Provide the (x, y) coordinate of the cell's center where the given text is located.  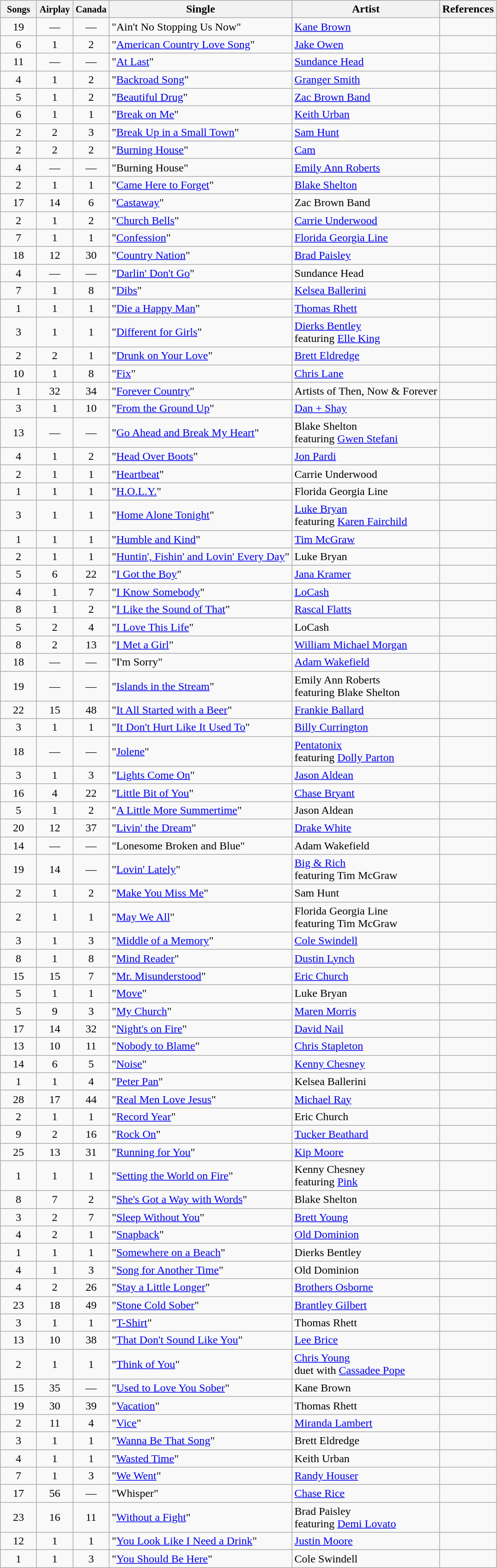
Emily Ann Robertsfeaturing Blake Shelton (366, 686)
"Ain't No Stopping Us Now" (200, 27)
"Backroad Song" (200, 79)
"You Should Be Here" (200, 1559)
48 (91, 710)
Dan + Shay (366, 409)
"H.O.L.Y." (200, 491)
Justin Moore (366, 1541)
"Sleep Without You" (200, 1217)
Lee Brice (366, 1340)
"She's Got a Way with Words" (200, 1200)
Dierks Bentley (366, 1252)
"I Met a Girl" (200, 645)
"Mind Reader" (200, 958)
"I Know Somebody" (200, 592)
Artists of Then, Now & Forever (366, 391)
"I Got the Boy" (200, 574)
Kenny Chesneyfeaturing Pink (366, 1176)
Maren Morris (366, 1011)
Airplay (55, 9)
"Head Over Boots" (200, 456)
"I Like the Sound of That" (200, 610)
William Michael Morgan (366, 645)
Kip Moore (366, 1152)
"Humble and Kind" (200, 539)
"Without a Fight" (200, 1518)
"Stone Cold Sober" (200, 1305)
Michael Ray (366, 1099)
Frankie Ballard (366, 710)
Brett Young (366, 1217)
Rascal Flatts (366, 610)
Blake Sheltonfeaturing Gwen Stefani (366, 433)
Brad Paisley (366, 256)
Jana Kramer (366, 574)
Tucker Beathard (366, 1134)
Pentatonixfeaturing Dolly Parton (366, 751)
"Dibs" (200, 291)
"That Don't Sound Like You" (200, 1340)
"Whisper" (200, 1494)
Cam (366, 150)
"Vice" (200, 1423)
"Think of You" (200, 1364)
Brantley Gilbert (366, 1305)
"Vacation" (200, 1405)
Single (200, 9)
"Record Year" (200, 1117)
David Nail (366, 1029)
"Make You Miss Me" (200, 893)
Jon Pardi (366, 456)
"Wasted Time" (200, 1458)
"Break on Me" (200, 115)
26 (91, 1287)
"Home Alone Tonight" (200, 515)
"Used to Love You Sober" (200, 1388)
"Lonesome Broken and Blue" (200, 845)
35 (55, 1388)
"Real Men Love Jesus" (200, 1099)
"Forever Country" (200, 391)
Jake Owen (366, 44)
"Darlin' Don't Go" (200, 273)
Chris Lane (366, 373)
"Middle of a Memory" (200, 941)
"Night's on Fire" (200, 1029)
44 (91, 1099)
"Beautiful Drug" (200, 97)
Brad Paisley featuring Demi Lovato (366, 1518)
"Lovin' Lately" (200, 870)
"From the Ground Up" (200, 409)
"Islands in the Stream" (200, 686)
Dustin Lynch (366, 958)
"It Don't Hurt Like It Used To" (200, 727)
"Huntin', Fishin' and Lovin' Every Day" (200, 557)
49 (91, 1305)
"Break Up in a Small Town" (200, 132)
"Setting the World on Fire" (200, 1176)
"T-Shirt" (200, 1323)
Tim McGraw (366, 539)
"Jolene" (200, 751)
"Nobody to Blame" (200, 1046)
Emily Ann Roberts (366, 167)
Chase Rice (366, 1494)
"Rock On" (200, 1134)
"It All Started with a Beer" (200, 710)
56 (55, 1494)
"Lights Come On" (200, 775)
"Move" (200, 994)
Drake White (366, 828)
"Go Ahead and Break My Heart" (200, 433)
"American Country Love Song" (200, 44)
"Castaway" (200, 202)
Brothers Osborne (366, 1287)
"Song for Another Time" (200, 1270)
39 (91, 1405)
37 (91, 828)
Miranda Lambert (366, 1423)
20 (18, 828)
References (468, 9)
"Heartbeat" (200, 474)
"Somewhere on a Beach" (200, 1252)
Luke Bryan featuring Karen Fairchild (366, 515)
Florida Georgia Linefeaturing Tim McGraw (366, 917)
Artist (366, 9)
"I Love This Life" (200, 627)
"Drunk on Your Love" (200, 356)
Chris Young duet with Cassadee Pope (366, 1364)
"Country Nation" (200, 256)
Big & Richfeaturing Tim McGraw (366, 870)
Songs (18, 9)
"Confession" (200, 238)
Dierks Bentleyfeaturing Elle King (366, 332)
"I'm Sorry" (200, 662)
"Noise" (200, 1064)
31 (91, 1152)
Granger Smith (366, 79)
28 (18, 1099)
"My Church" (200, 1011)
"At Last" (200, 62)
"A Little More Summertime" (200, 810)
Canada (91, 9)
"Stay a Little Longer" (200, 1287)
Chris Stapleton (366, 1046)
"Peter Pan" (200, 1081)
"We Went" (200, 1476)
Billy Currington (366, 727)
"You Look Like I Need a Drink" (200, 1541)
Kenny Chesney (366, 1064)
Randy Houser (366, 1476)
"Wanna Be That Song" (200, 1440)
"Different for Girls" (200, 332)
"Running for You" (200, 1152)
"Fix" (200, 373)
"Snapback" (200, 1235)
"Little Bit of You" (200, 793)
"Church Bells" (200, 220)
"Mr. Misunderstood" (200, 976)
25 (18, 1152)
38 (91, 1340)
"May We All" (200, 917)
"Livin' the Dream" (200, 828)
"Came Here to Forget" (200, 185)
34 (91, 391)
"Die a Happy Man" (200, 308)
Chase Bryant (366, 793)
